Pinpoint the cell where the given text exists, returning its [X, Y] midpoint coordinate. 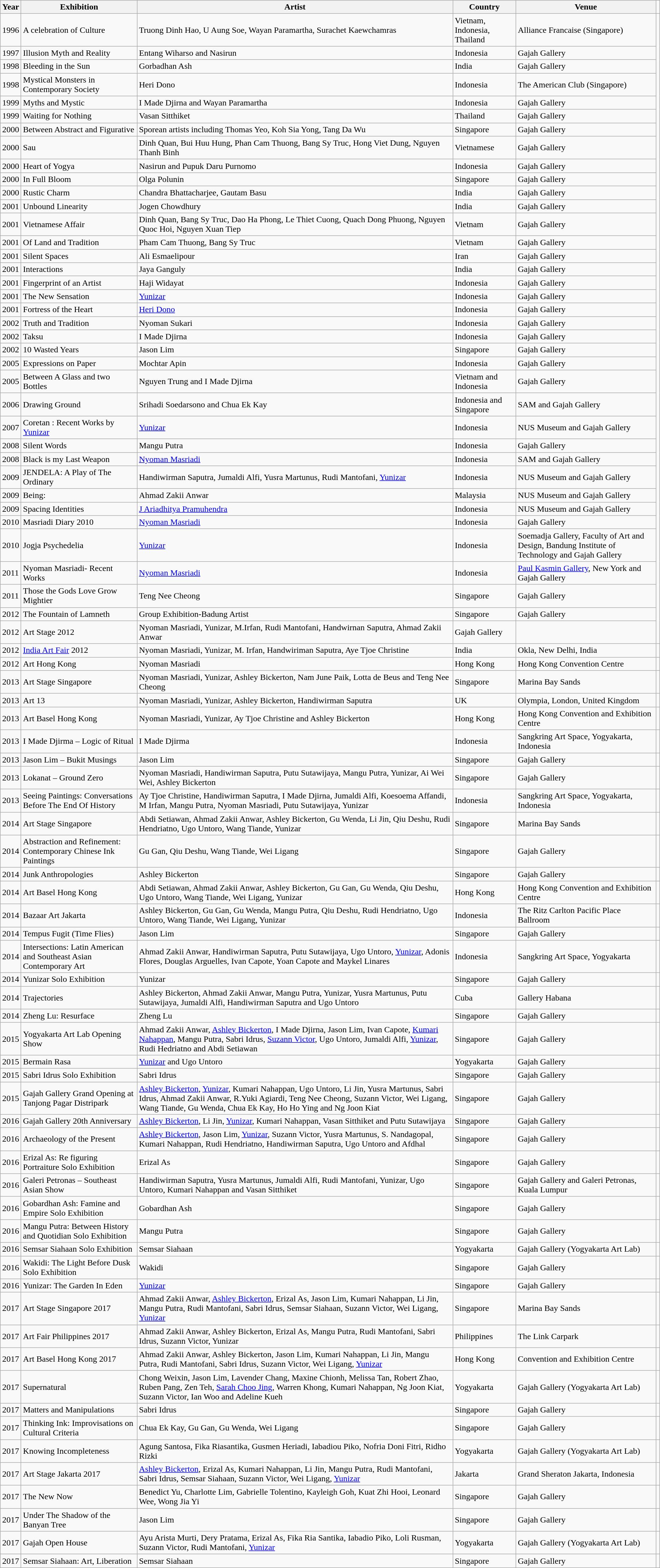
Ashley Bickerton [295, 874]
Group Exhibition-Badung Artist [295, 614]
Ashley Bickerton, Li Jin, Yunizar, Kumari Nahappan, Vasan Sitthiket and Putu Sutawijaya [295, 1121]
Semsar Siahaan: Art, Liberation [79, 1561]
Art 13 [79, 700]
Fingerprint of an Artist [79, 283]
Truth and Tradition [79, 323]
Art Stage Jakarta 2017 [79, 1474]
Nyoman Sukari [295, 323]
Vietnam, Indonesia, Thailand [484, 30]
Ashley Bickerton, Ahmad Zakii Anwar, Mangu Putra, Yunizar, Yusra Martunus, Putu Sutawijaya, Jumaldi Alfi, Handiwirman Saputra and Ugo Untoro [295, 997]
Sau [79, 147]
Malaysia [484, 496]
Art Stage Singapore 2017 [79, 1308]
Exhibition [79, 7]
Indonesia and Singapore [484, 404]
Myths and Mystic [79, 103]
Drawing Ground [79, 404]
In Full Bloom [79, 179]
Vietnamese Affair [79, 224]
Ahmad Zakii Anwar, Ashley Bickerton, Erizal As, Mangu Putra, Rudi Mantofani, Sabri Idrus, Suzann Victor, Yunizar [295, 1336]
Thinking Ink: Improvisations on Cultural Criteria [79, 1428]
The Fountain of Lamneth [79, 614]
Supernatural [79, 1387]
Dinh Quan, Bui Huu Hung, Phan Cam Thuong, Bang Sy Truc, Hong Viet Dung, Nguyen Thanh Binh [295, 147]
Convention and Exhibition Centre [586, 1359]
Being: [79, 496]
Agung Santosa, Fika Riasantika, Gusmen Heriadi, Iabadiou Piko, Nofria Doni Fitri, Ridho Rizki [295, 1451]
Erizal As: Re figuring Portraiture Solo Exhibition [79, 1162]
Handiwirman Saputra, Yusra Martunus, Jumaldi Alfi, Rudi Mantofani, Yunizar, Ugo Untoro, Kumari Nahappan and Vasan Sitthiket [295, 1185]
Year [11, 7]
Silent Spaces [79, 256]
Ahmad Zakii Anwar, Ashley Bickerton, Jason Lim, Kumari Nahappan, Li Jin, Mangu Putra, Rudi Mantofani, Sabri Idrus, Suzann Victor, Wei Ligang, Yunizar [295, 1359]
Paul Kasmin Gallery, New York and Gajah Gallery [586, 573]
Venue [586, 7]
1997 [11, 53]
Abstraction and Refinement: Contemporary Chinese Ink Paintings [79, 851]
Nyoman Masriadi, Yunizar, M. Irfan, Handwiriman Saputra, Aye Tjoe Christine [295, 650]
Ali Esmaelipour [295, 256]
Archaeology of the Present [79, 1139]
Of Land and Tradition [79, 243]
Gorbadhan Ash [295, 66]
10 Wasted Years [79, 350]
Gobardhan Ash [295, 1208]
Art Basel Hong Kong 2017 [79, 1359]
Junk Anthropologies [79, 874]
Nguyen Trung and I Made Djirna [295, 382]
Zheng Lu: Resurface [79, 1016]
Unbound Linearity [79, 206]
Nasirun and Pupuk Daru Purnomo [295, 166]
Mochtar Apin [295, 363]
2006 [11, 404]
J Ariadhitya Pramuhendra [295, 509]
Knowing Incompleteness [79, 1451]
Yogyakarta Art Lab Opening Show [79, 1039]
Bleeding in the Sun [79, 66]
Trajectories [79, 997]
Those the Gods Love Grow Mightier [79, 596]
India Art Fair 2012 [79, 650]
Olga Polunin [295, 179]
Coretan : Recent Works by Yunizar [79, 427]
Nyoman Masriadi, Yunizar, Ashley Bickerton, Handiwirman Saputra [295, 700]
Olympia, London, United Kingdom [586, 700]
Art Stage 2012 [79, 632]
Heart of Yogya [79, 166]
Ashley Bickerton, Erizal As, Kumari Nahappan, Li Jin, Mangu Putra, Rudi Mantofani, Sabri Idrus, Semsar Siahaan, Suzann Victor, Wei Ligang, Yunizar [295, 1474]
Zheng Lu [295, 1016]
Jogen Chowdhury [295, 206]
Sabri Idrus Solo Exhibition [79, 1075]
Gobardhan Ash: Famine and Empire Solo Exhibition [79, 1208]
Under The Shadow of the Banyan Tree [79, 1520]
UK [484, 700]
Mangu Putra: Between History and Quotidian Solo Exhibition [79, 1231]
Spacing Identities [79, 509]
JENDELA: A Play of The Ordinary [79, 478]
2007 [11, 427]
The Ritz Carlton Pacific Place Ballroom [586, 916]
Truong Dinh Hao, U Aung Soe, Wayan Paramartha, Surachet Kaewchamras [295, 30]
Nyoman Masriadi, Yunizar, M.Irfan, Rudi Mantofani, Handwirnan Saputra, Ahmad Zakii Anwar [295, 632]
1996 [11, 30]
Pham Cam Thuong, Bang Sy Truc [295, 243]
Gajah Gallery and Galeri Petronas, Kuala Lumpur [586, 1185]
Abdi Setiawan, Ahmad Zakii Anwar, Ashley Bickerton, Gu Wenda, Li Jin, Qiu Deshu, Rudi Hendriatno, Ugo Untoro, Wang Tiande, Yunizar [295, 824]
Tempus Fugit (Time Flies) [79, 934]
Dinh Quan, Bang Sy Truc, Dao Ha Phong, Le Thiet Cuong, Quach Dong Phuong, Nguyen Quoc Hoi, Nguyen Xuan Tiep [295, 224]
Jason Lim – Bukit Musings [79, 759]
Nyoman Masriadi, Yunizar, Ay Tjoe Christine and Ashley Bickerton [295, 718]
Grand Sheraton Jakarta, Indonesia [586, 1474]
I Made Djirna and Wayan Paramartha [295, 103]
Nyoman Masriadi, Yunizar, Ashley Bickerton, Nam June Paik, Lotta de Beus and Teng Nee Cheong [295, 682]
Fortress of the Heart [79, 310]
Intersections: Latin American and Southeast Asian Contemporary Art [79, 956]
The American Club (Singapore) [586, 85]
Between A Glass and two Bottles [79, 382]
Waiting for Nothing [79, 116]
Taksu [79, 336]
Art Fair Philippines 2017 [79, 1336]
Bazaar Art Jakarta [79, 916]
Matters and Manipulations [79, 1410]
Semsar Siahaan Solo Exhibition [79, 1249]
Chua Ek Kay, Gu Gan, Gu Wenda, Wei Ligang [295, 1428]
Benedict Yu, Charlotte Lim, Gabrielle Tolentino, Kayleigh Goh, Kuat Zhi Hooi, Leonard Wee, Wong Jia Yi [295, 1497]
Nyoman Masriadi- Recent Works [79, 573]
Wakidi [295, 1268]
Erizal As [295, 1162]
Sporean artists including Thomas Yeo, Koh Sia Yong, Tang Da Wu [295, 129]
Nyoman Masriadi, Handiwirman Saputra, Putu Sutawijaya, Mangu Putra, Yunizar, Ai Wei Wei, Ashley Bickerton [295, 778]
The Link Carpark [586, 1336]
Ashley Bickerton, Gu Gan, Gu Wenda, Mangu Putra, Qiu Deshu, Rudi Hendriatno, Ugo Untoro, Wang Tiande, Wei Ligang, Yunizar [295, 916]
Teng Nee Cheong [295, 596]
Yunizar and Ugo Untoro [295, 1062]
Bermain Rasa [79, 1062]
Yunizar: The Garden In Eden [79, 1286]
Jakarta [484, 1474]
Rustic Charm [79, 193]
Soemadja Gallery, Faculty of Art and Design, Bandung Institute of Technology and Gajah Gallery [586, 545]
A celebration of Culture [79, 30]
Vasan Sitthiket [295, 116]
Between Abstract and Figurative [79, 129]
Interactions [79, 269]
Sangkring Art Space, Yogyakarta [586, 956]
Entang Wiharso and Nasirun [295, 53]
Silent Words [79, 445]
The New Now [79, 1497]
Philippines [484, 1336]
Handiwirman Saputra, Jumaldi Alfi, Yusra Martunus, Rudi Mantofani, Yunizar [295, 478]
Alliance Francaise (Singapore) [586, 30]
Jogja Psychedelia [79, 545]
Gallery Habana [586, 997]
Iran [484, 256]
Gu Gan, Qiu Deshu, Wang Tiande, Wei Ligang [295, 851]
Seeing Paintings: Conversations Before The End Of History [79, 801]
I Made Djirma – Logic of Ritual [79, 741]
Gajah Gallery 20th Anniversary [79, 1121]
Wakidi: The Light Before Dusk Solo Exhibition [79, 1268]
Srihadi Soedarsono and Chua Ek Kay [295, 404]
I Made Djirna [295, 336]
Ayu Arista Murti, Dery Pratama, Erizal As, Fika Ria Santika, Iabadio Piko, Loli Rusman, Suzann Victor, Rudi Mantofani, Yunizar [295, 1543]
Haji Widayat [295, 283]
Chandra Bhattacharjee, Gautam Basu [295, 193]
Black is my Last Weapon [79, 459]
Expressions on Paper [79, 363]
Cuba [484, 997]
Yunizar Solo Exhibition [79, 979]
The New Sensation [79, 296]
Abdi Setiawan, Ahmad Zakii Anwar, Ashley Bickerton, Gu Gan, Gu Wenda, Qiu Deshu, Ugo Untoro, Wang Tiande, Wei Ligang, Yunizar [295, 892]
Galeri Petronas – Southeast Asian Show [79, 1185]
Country [484, 7]
Illusion Myth and Reality [79, 53]
Masriadi Diary 2010 [79, 522]
Artist [295, 7]
Lokanat – Ground Zero [79, 778]
Ahmad Zakii Anwar [295, 496]
Gajah Open House [79, 1543]
Mystical Monsters in Contemporary Society [79, 85]
Vietnamese [484, 147]
Hong Kong Convention Centre [586, 664]
Thailand [484, 116]
Gajah Gallery Grand Opening at Tanjong Pagar Distripark [79, 1098]
Vietnam and Indonesia [484, 382]
Art Hong Kong [79, 664]
Jaya Ganguly [295, 269]
I Made Djirma [295, 741]
Okla, New Delhi, India [586, 650]
